Find where the given text appears and provide that cell's center as [X, Y] coordinate. 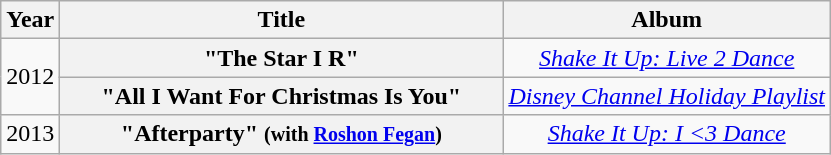
"All I Want For Christmas Is You" [282, 96]
2012 [30, 77]
"The Star I R" [282, 58]
2013 [30, 134]
Shake It Up: Live 2 Dance [667, 58]
Shake It Up: I <3 Dance [667, 134]
Disney Channel Holiday Playlist [667, 96]
Title [282, 20]
Album [667, 20]
Year [30, 20]
"Afterparty" (with Roshon Fegan) [282, 134]
